Determine the [X, Y] coordinate at the center of the cell enclosing the given text.  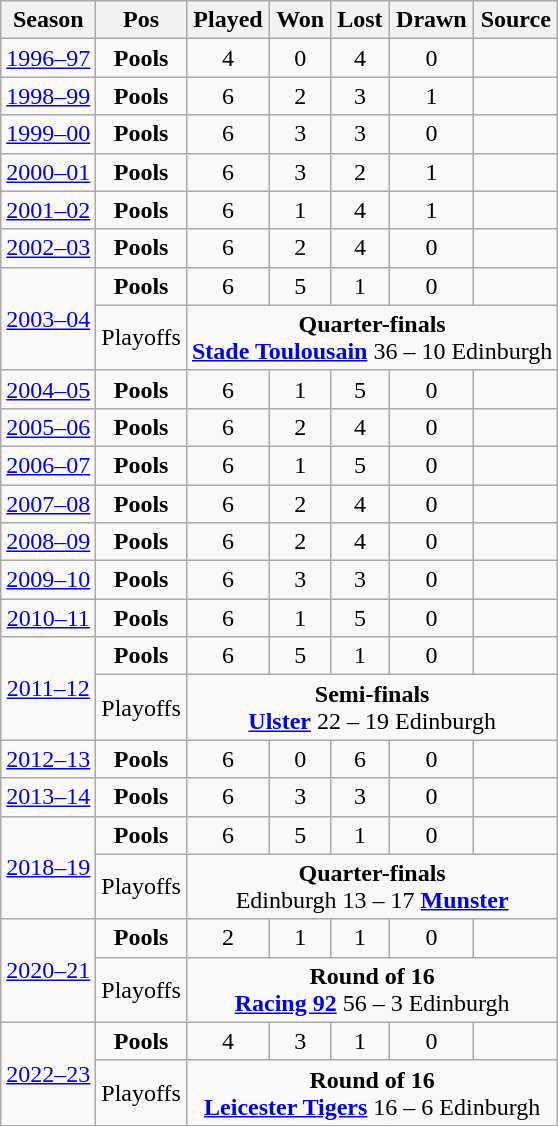
Pos [142, 20]
Won [300, 20]
2000–01 [48, 172]
1996–97 [48, 58]
2011–12 [48, 688]
Played [228, 20]
2003–04 [48, 318]
Drawn [432, 20]
Quarter-finals Stade Toulousain 36 – 10 Edinburgh [372, 338]
2009–10 [48, 580]
1999–00 [48, 134]
Season [48, 20]
2012–13 [48, 759]
2001–02 [48, 210]
1998–99 [48, 96]
2018–19 [48, 868]
2008–09 [48, 542]
Lost [360, 20]
2022–23 [48, 1074]
2004–05 [48, 389]
2020–21 [48, 970]
2013–14 [48, 797]
2005–06 [48, 427]
Quarter-finals Edinburgh 13 – 17 Munster [372, 886]
Round of 16 Racing 92 56 – 3 Edinburgh [372, 990]
2002–03 [48, 248]
Semi-finals Ulster 22 – 19 Edinburgh [372, 708]
2010–11 [48, 618]
Round of 16 Leicester Tigers 16 – 6 Edinburgh [372, 1092]
Source [516, 20]
2006–07 [48, 465]
2007–08 [48, 503]
